For the text-containing cell, return its midpoint in [X, Y] coordinate format. 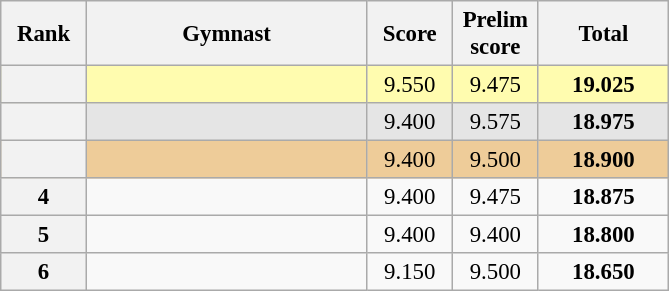
18.875 [604, 197]
9.575 [496, 122]
5 [44, 235]
Prelim score [496, 34]
Rank [44, 34]
Total [604, 34]
4 [44, 197]
18.975 [604, 122]
Gymnast [226, 34]
18.900 [604, 160]
9.550 [410, 85]
19.025 [604, 85]
18.800 [604, 235]
Score [410, 34]
9.500 [496, 160]
